Detect which cell encompasses the target text, then output its [X, Y] center coordinate. 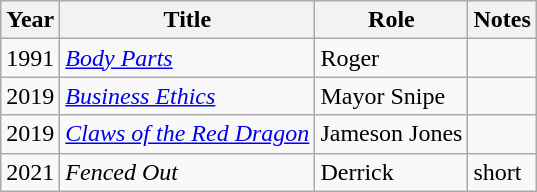
Title [188, 20]
Body Parts [188, 58]
1991 [30, 58]
Fenced Out [188, 172]
Jameson Jones [392, 134]
Roger [392, 58]
2021 [30, 172]
Derrick [392, 172]
Year [30, 20]
Claws of the Red Dragon [188, 134]
Business Ethics [188, 96]
Notes [502, 20]
short [502, 172]
Role [392, 20]
Mayor Snipe [392, 96]
